Search for the cell housing the specified text and yield its (x, y) center coordinate. 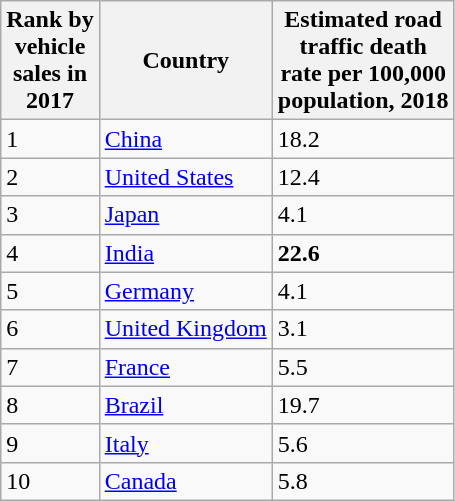
Rank byvehiclesales in2017 (50, 60)
5.5 (363, 367)
19.7 (363, 405)
6 (50, 329)
France (186, 367)
India (186, 253)
5.8 (363, 481)
5.6 (363, 443)
Brazil (186, 405)
1 (50, 139)
Country (186, 60)
United States (186, 177)
United Kingdom (186, 329)
5 (50, 291)
12.4 (363, 177)
22.6 (363, 253)
Germany (186, 291)
Canada (186, 481)
3.1 (363, 329)
8 (50, 405)
Estimated roadtraffic deathrate per 100,000population, 2018 (363, 60)
18.2 (363, 139)
7 (50, 367)
10 (50, 481)
China (186, 139)
Japan (186, 215)
9 (50, 443)
3 (50, 215)
Italy (186, 443)
4 (50, 253)
2 (50, 177)
